Provide the [X, Y] coordinate of the cell's center where the given text is located.  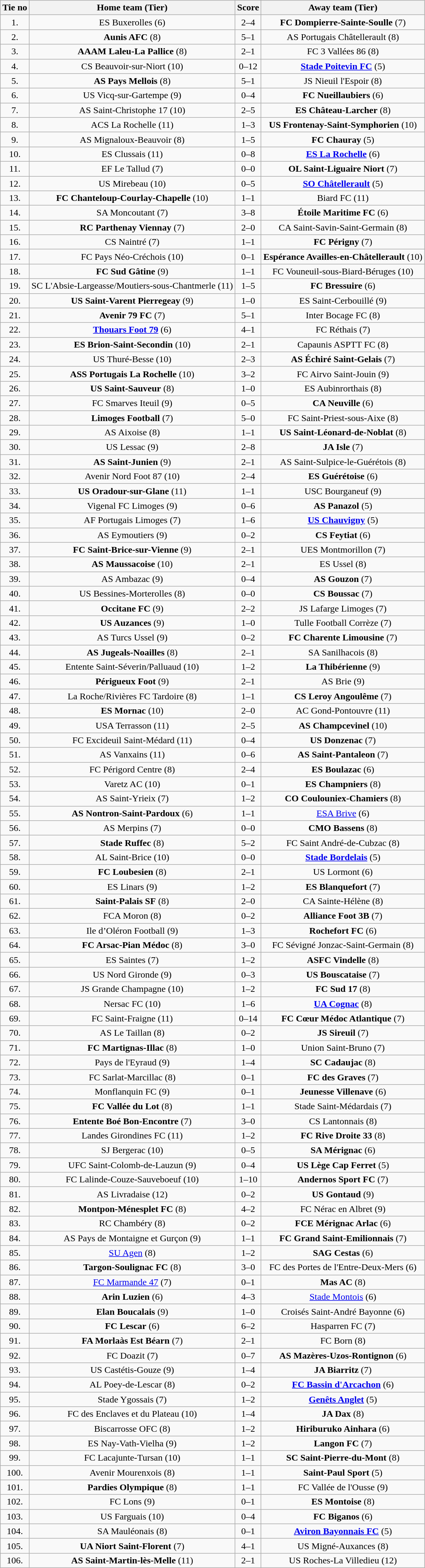
1–10 [248, 1180]
Rochefort FC (6) [343, 931]
Union Saint-Bruno (7) [343, 1048]
FA Morlaàs Est Béarn (7) [132, 1341]
98. [15, 1443]
Inter Bocage FC (8) [343, 315]
US Donzenac (7) [343, 740]
Thouars Foot 79 (6) [132, 330]
4. [15, 66]
SA Moncoutant (7) [132, 213]
0–7 [248, 1355]
FC Marmande 47 (7) [132, 1282]
48. [15, 711]
SA Mauléonais (8) [132, 1531]
CA Sainte-Hélène (8) [343, 901]
OL Saint-Liguaire Niort (7) [343, 169]
4–3 [248, 1297]
AS Panazol (5) [343, 506]
3–2 [248, 374]
FC Pays Néo-Créchois (10) [132, 257]
ES Linars (9) [132, 886]
42. [15, 623]
2–8 [248, 447]
CA Saint-Savin-Saint-Germain (8) [343, 227]
92. [15, 1355]
AS Merpins (7) [132, 828]
US Migné-Auxances (8) [343, 1546]
43. [15, 637]
50. [15, 740]
FC Saint André-de-Cubzac (8) [343, 843]
AC Gond-Pontouvre (11) [343, 711]
SAG Cestas (6) [343, 1253]
FC Périgord Centre (8) [132, 769]
104. [15, 1531]
US Farguais (10) [132, 1516]
US Lessac (9) [132, 447]
78. [15, 1150]
USC Bourganeuf (9) [343, 491]
5. [15, 81]
FC Sarlat-Marcillac (8) [132, 1077]
5–2 [248, 843]
FC Cœur Médoc Atlantique (7) [343, 1018]
56. [15, 828]
CO Coulouniex-Chamiers (8) [343, 799]
Biard FC (11) [343, 198]
Occitane FC (9) [132, 608]
FC Vallée du Lot (8) [132, 1106]
FC des Enclaves et du Plateau (10) [132, 1414]
USA Terrasson (11) [132, 725]
US Castétis-Gouze (9) [132, 1370]
Pardies Olympique (8) [132, 1487]
US Saint-Léonard-de-Noblat (8) [343, 433]
FC Charente Limousine (7) [343, 637]
AS Pays de Montaigne et Gurçon (9) [132, 1238]
FC Grand Saint-Emilionnais (7) [343, 1238]
13. [15, 198]
Nersac FC (10) [132, 1004]
US Saint-Sauveur (8) [132, 388]
AS Jugeals-Noailles (8) [132, 652]
FC Réthais (7) [343, 330]
71. [15, 1048]
33. [15, 491]
JS Lafarge Limoges (7) [343, 608]
ES Nay-Vath-Vielha (9) [132, 1443]
Aviron Bayonnais FC (5) [343, 1531]
28. [15, 418]
Varetz AC (10) [132, 784]
US Oradour-sur-Glane (11) [132, 491]
51. [15, 755]
44. [15, 652]
FCA Moron (8) [132, 916]
UA Niort Saint-Florent (7) [132, 1546]
0–12 [248, 66]
FC Martignas-Illac (8) [132, 1048]
37. [15, 550]
85. [15, 1253]
99. [15, 1458]
47. [15, 696]
US Chauvigny (5) [343, 520]
80. [15, 1180]
JA Biarritz (7) [343, 1370]
105. [15, 1546]
FC des Portes de l'Entre-Deux-Mers (6) [343, 1267]
FC Nérac en Albret (9) [343, 1209]
Saint-Palais SF (8) [132, 901]
27. [15, 403]
Stade Poitevin FC (5) [343, 66]
US Roches-La Villedieu (12) [343, 1560]
63. [15, 931]
25. [15, 374]
75. [15, 1106]
19. [15, 286]
FC Sévigné Jonzac-Saint-Germain (8) [343, 945]
96. [15, 1414]
CS Feytiat (6) [343, 535]
US Bessines-Morterolles (8) [132, 593]
JS Grande Champagne (10) [132, 989]
ES Aubinrorthais (8) [343, 388]
29. [15, 433]
18. [15, 271]
Tie no [15, 8]
Avenir Mourenxois (8) [132, 1473]
AAAM Laleu-La Pallice (8) [132, 52]
0–14 [248, 1018]
93. [15, 1370]
59. [15, 872]
FC Bressuire (6) [343, 286]
84. [15, 1238]
Tulle Football Corrèze (7) [343, 623]
FC Saint-Brice-sur-Vienne (9) [132, 550]
AF Portugais Limoges (7) [132, 520]
77. [15, 1136]
RC Chambéry (8) [132, 1224]
RC Parthenay Viennay (7) [132, 227]
AS Livradaise (12) [132, 1194]
15. [15, 227]
FC Nueillaubiers (6) [343, 95]
ES Ussel (8) [343, 564]
AS Saint-Christophe 17 (10) [132, 110]
AS Turcs Ussel (9) [132, 637]
65. [15, 960]
AS Échiré Saint-Gelais (7) [343, 359]
Landes Girondines FC (11) [132, 1136]
AS Saint-Yrieix (7) [132, 799]
30. [15, 447]
AS Pays Mellois (8) [132, 81]
55. [15, 813]
102. [15, 1502]
86. [15, 1267]
40. [15, 593]
FC Vallée de l'Ousse (9) [343, 1487]
67. [15, 989]
ASFC Vindelle (8) [343, 960]
FC Dompierre-Sainte-Soulle (7) [343, 22]
76. [15, 1121]
Hiriburuko Ainhara (6) [343, 1429]
FC Biganos (6) [343, 1516]
Espérance Availles-en-Châtellerault (10) [343, 257]
SO Châtellerault (5) [343, 184]
Alliance Foot 3B (7) [343, 916]
11. [15, 169]
10. [15, 154]
JA Isle (7) [343, 447]
UES Montmorillon (7) [343, 550]
FC Lons (9) [132, 1502]
35. [15, 520]
83. [15, 1224]
91. [15, 1341]
FC Bassin d'Arcachon (6) [343, 1385]
61. [15, 901]
49. [15, 725]
60. [15, 886]
AS Vanxains (11) [132, 755]
FC Sud 17 (8) [343, 989]
La Roche/Rivières FC Tardoire (8) [132, 696]
88. [15, 1297]
US Saint-Varent Pierregeay (9) [132, 301]
Hasparren FC (7) [343, 1326]
JS Nieuil l'Espoir (8) [343, 81]
Score [248, 8]
Away team (Tier) [343, 8]
ES Saintes (7) [132, 960]
95. [15, 1399]
0–3 [248, 975]
AS Mignaloux-Beauvoir (8) [132, 139]
FC des Graves (7) [343, 1077]
FCE Mérignac Arlac (6) [343, 1224]
Avenir Nord Foot 87 (10) [132, 476]
ES Mornac (10) [132, 711]
41. [15, 608]
FC Excideuil Saint-Médard (11) [132, 740]
AS Saint-Junien (9) [132, 462]
6–2 [248, 1326]
Stade Montois (6) [343, 1297]
US Auzances (9) [132, 623]
CS Lantonnais (8) [343, 1121]
100. [15, 1473]
AS Gouzon (7) [343, 579]
Étoile Maritime FC (6) [343, 213]
ASS Portugais La Rochelle (10) [132, 374]
57. [15, 843]
FC Arsac-Pian Médoc (8) [132, 945]
8. [15, 125]
53. [15, 784]
7. [15, 110]
FC Saint-Fraigne (11) [132, 1018]
82. [15, 1209]
73. [15, 1077]
70. [15, 1033]
ES Clussais (11) [132, 154]
SC L'Absie-Largeasse/Moutiers-sous-Chantmerle (11) [132, 286]
21. [15, 315]
SC Saint-Pierre-du-Mont (8) [343, 1458]
Monflanquin FC (9) [132, 1092]
ES Buxerolles (6) [132, 22]
ES Champniers (8) [343, 784]
68. [15, 1004]
16. [15, 242]
Langon FC (7) [343, 1443]
46. [15, 682]
ES Boulazac (6) [343, 769]
AS Maussacoise (10) [132, 564]
AL Saint-Brice (10) [132, 857]
Avenir 79 FC (7) [132, 315]
52. [15, 769]
3. [15, 52]
UA Cognac (8) [343, 1004]
90. [15, 1326]
AS Saint-Pantaleon (7) [343, 755]
Targon-Soulignac FC (8) [132, 1267]
AS Ambazac (9) [132, 579]
17. [15, 257]
US Lormont (6) [343, 872]
CS Naintré (7) [132, 242]
45. [15, 667]
JA Dax (8) [343, 1414]
AS Saint-Sulpice-le-Guérétois (8) [343, 462]
Arin Luzien (6) [132, 1297]
Home team (Tier) [132, 8]
Vigenal FC Limoges (9) [132, 506]
26. [15, 388]
Ile d’Oléron Football (9) [132, 931]
FC Airvo Saint-Jouin (9) [343, 374]
FC Sud Gâtine (9) [132, 271]
4–2 [248, 1209]
US Frontenay-Saint-Symphorien (10) [343, 125]
AS Mazères-Uzos-Rontignon (6) [343, 1355]
2–2 [248, 608]
AS Saint-Martin-lès-Melle (11) [132, 1560]
89. [15, 1311]
SC Cadaujac (8) [343, 1062]
AS Aixoise (8) [132, 433]
AS Portugais Châtellerault (8) [343, 37]
72. [15, 1062]
CS Boussac (7) [343, 593]
54. [15, 799]
9. [15, 139]
Mas AC (8) [343, 1282]
ES Montoise (8) [343, 1502]
SA Mérignac (6) [343, 1150]
12. [15, 184]
Capaunis ASPTT FC (8) [343, 344]
FC Born (8) [343, 1341]
CS Leroy Angoulême (7) [343, 696]
87. [15, 1282]
CMO Bassens (8) [343, 828]
FC Lescar (6) [132, 1326]
FC Chanteloup-Courlay-Chapelle (10) [132, 198]
FC Périgny (7) [343, 242]
Elan Boucalais (9) [132, 1311]
94. [15, 1385]
FC Smarves Iteuil (9) [132, 403]
UFC Saint-Colomb-de-Lauzun (9) [132, 1165]
US Vicq-sur-Gartempe (9) [132, 95]
20. [15, 301]
58. [15, 857]
31. [15, 462]
32. [15, 476]
SA Sanilhacois (8) [343, 652]
Pays de l'Eyraud (9) [132, 1062]
22. [15, 330]
Limoges Football (7) [132, 418]
ES Brion-Saint-Secondin (10) [132, 344]
66. [15, 975]
2. [15, 37]
FC 3 Vallées 86 (8) [343, 52]
CS Beauvoir-sur-Niort (10) [132, 66]
FC Loubesien (8) [132, 872]
FC Saint-Priest-sous-Aixe (8) [343, 418]
103. [15, 1516]
5–0 [248, 418]
Entente Saint-Séverin/Palluaud (10) [132, 667]
24. [15, 359]
Périgueux Foot (9) [132, 682]
Saint-Paul Sport (5) [343, 1473]
ES Château-Larcher (8) [343, 110]
ES Saint-Cerbouillé (9) [343, 301]
US Mirebeau (10) [132, 184]
AS Brie (9) [343, 682]
Montpon-Ménesplet FC (8) [132, 1209]
Entente Boé Bon-Encontre (7) [132, 1121]
36. [15, 535]
US Nord Gironde (9) [132, 975]
69. [15, 1018]
38. [15, 564]
0–8 [248, 154]
CA Neuville (6) [343, 403]
81. [15, 1194]
106. [15, 1560]
Croisés Saint-André Bayonne (6) [343, 1311]
FC Lalinde-Couze-Sauveboeuf (10) [132, 1180]
FC Chauray (5) [343, 139]
6. [15, 95]
ES La Rochelle (6) [343, 154]
23. [15, 344]
74. [15, 1092]
FC Vouneuil-sous-Biard-Béruges (10) [343, 271]
AL Poey-de-Lescar (8) [132, 1385]
34. [15, 506]
FC Rive Droite 33 (8) [343, 1136]
US Bouscataise (7) [343, 975]
14. [15, 213]
Stade Ruffec (8) [132, 843]
AS Nontron-Saint-Pardoux (6) [132, 813]
97. [15, 1429]
39. [15, 579]
ACS La Rochelle (11) [132, 125]
FC Lacajunte-Tursan (10) [132, 1458]
2–3 [248, 359]
Genêts Anglet (5) [343, 1399]
JS Sireuil (7) [343, 1033]
EF Le Tallud (7) [132, 169]
Stade Saint-Médardais (7) [343, 1106]
62. [15, 916]
Stade Ygossais (7) [132, 1399]
64. [15, 945]
US Lège Cap Ferret (5) [343, 1165]
79. [15, 1165]
US Thuré-Besse (10) [132, 359]
FC Doazit (7) [132, 1355]
Aunis AFC (8) [132, 37]
US Gontaud (9) [343, 1194]
ES Guérétoise (6) [343, 476]
AS Le Taillan (8) [132, 1033]
ES Blanquefort (7) [343, 886]
Jeunesse Villenave (6) [343, 1092]
Biscarrosse OFC (8) [132, 1429]
3–8 [248, 213]
ESA Brive (6) [343, 813]
Stade Bordelais (5) [343, 857]
SJ Bergerac (10) [132, 1150]
SU Agen (8) [132, 1253]
AS Champcevinel (10) [343, 725]
101. [15, 1487]
Andernos Sport FC (7) [343, 1180]
La Thibérienne (9) [343, 667]
AS Eymoutiers (9) [132, 535]
1. [15, 22]
